Identify which cell holds the provided text, then report its (X, Y) central coordinate. 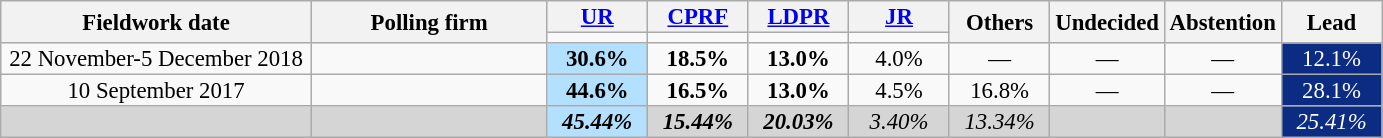
4.0% (900, 59)
CPRF (698, 17)
Fieldwork date (156, 22)
Polling firm (429, 22)
28.1% (1332, 91)
Abstention (1222, 22)
25.41% (1332, 122)
18.5% (698, 59)
16.5% (698, 91)
30.6% (598, 59)
Lead (1332, 22)
22 November-5 December 2018 (156, 59)
16.8% (1000, 91)
12.1% (1332, 59)
4.5% (900, 91)
LDPR (798, 17)
44.6% (598, 91)
13.34% (1000, 122)
45.44% (598, 122)
Others (1000, 22)
3.40% (900, 122)
20.03% (798, 122)
Undecided (1107, 22)
UR (598, 17)
JR (900, 17)
15.44% (698, 122)
10 September 2017 (156, 91)
